Locate the cell with the specified text and output its [x, y] center coordinate. 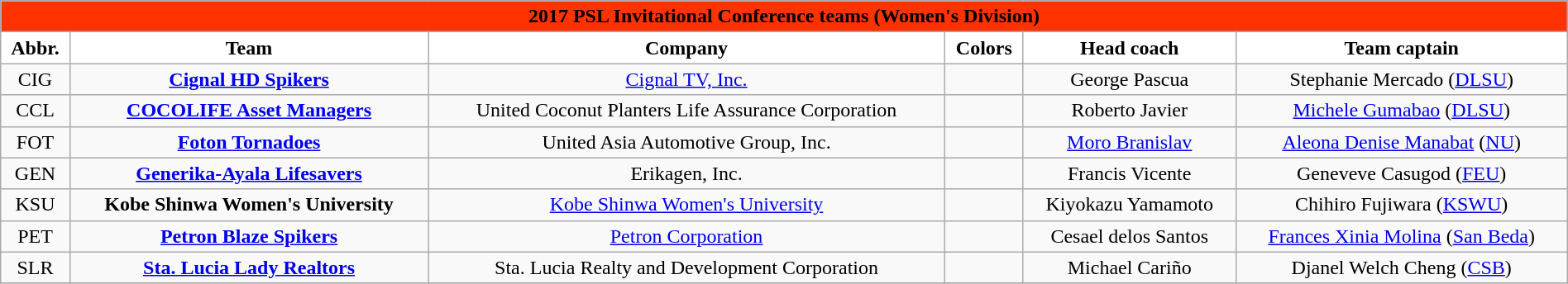
Cesael delos Santos [1130, 236]
Abbr. [36, 48]
United Asia Automotive Group, Inc. [686, 142]
KSU [36, 205]
COCOLIFE Asset Managers [248, 111]
Kiyokazu Yamamoto [1130, 205]
PET [36, 236]
FOT [36, 142]
Head coach [1130, 48]
Petron Blaze Spikers [248, 236]
GEN [36, 173]
Sta. Lucia Realty and Development Corporation [686, 267]
Michael Cariño [1130, 267]
Frances Xinia Molina (San Beda) [1401, 236]
Michele Gumabao (DLSU) [1401, 111]
Team captain [1401, 48]
Team [248, 48]
Cignal HD Spikers [248, 79]
Sta. Lucia Lady Realtors [248, 267]
Company [686, 48]
SLR [36, 267]
CCL [36, 111]
George Pascua [1130, 79]
Francis Vicente [1130, 173]
Stephanie Mercado (DLSU) [1401, 79]
Foton Tornadoes [248, 142]
Erikagen, Inc. [686, 173]
CIG [36, 79]
United Coconut Planters Life Assurance Corporation [686, 111]
Petron Corporation [686, 236]
Generika-Ayala Lifesavers [248, 173]
Moro Branislav [1130, 142]
2017 PSL Invitational Conference teams (Women's Division) [784, 17]
Colors [984, 48]
Cignal TV, Inc. [686, 79]
Geneveve Casugod (FEU) [1401, 173]
Roberto Javier [1130, 111]
Aleona Denise Manabat (NU) [1401, 142]
Chihiro Fujiwara (KSWU) [1401, 205]
Djanel Welch Cheng (CSB) [1401, 267]
